Return the [x, y] coordinate for the center point of the cell that contains the specified text.  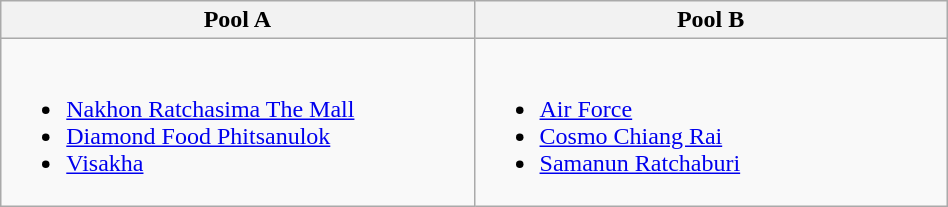
Air Force Cosmo Chiang Rai Samanun Ratchaburi [710, 122]
Nakhon Ratchasima The Mall Diamond Food Phitsanulok Visakha [238, 122]
Pool A [238, 20]
Pool B [710, 20]
